Output the (X, Y) coordinate of the center of the cell containing the given text.  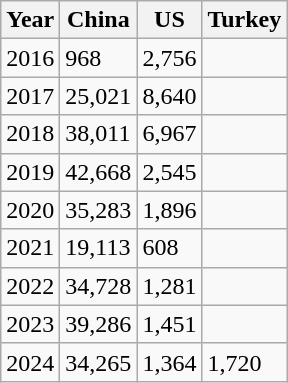
2,756 (170, 58)
2017 (30, 96)
1,896 (170, 210)
8,640 (170, 96)
2,545 (170, 172)
1,281 (170, 286)
42,668 (98, 172)
2020 (30, 210)
China (98, 20)
2023 (30, 324)
2019 (30, 172)
39,286 (98, 324)
Year (30, 20)
34,728 (98, 286)
1,451 (170, 324)
608 (170, 248)
25,021 (98, 96)
34,265 (98, 362)
19,113 (98, 248)
US (170, 20)
6,967 (170, 134)
2024 (30, 362)
2018 (30, 134)
968 (98, 58)
35,283 (98, 210)
38,011 (98, 134)
Turkey (244, 20)
1,720 (244, 362)
2016 (30, 58)
2022 (30, 286)
1,364 (170, 362)
2021 (30, 248)
